For the text-containing cell, return its midpoint in [X, Y] coordinate format. 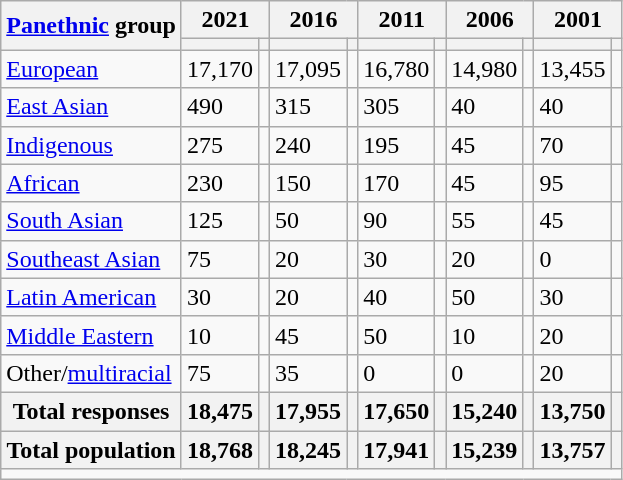
17,955 [308, 411]
305 [396, 107]
Total population [92, 449]
150 [308, 183]
35 [308, 373]
90 [396, 221]
2001 [578, 20]
Southeast Asian [92, 259]
Total responses [92, 411]
70 [572, 145]
Other/multiracial [92, 373]
195 [396, 145]
125 [220, 221]
2021 [225, 20]
African [92, 183]
13,455 [572, 69]
13,757 [572, 449]
18,768 [220, 449]
230 [220, 183]
2016 [314, 20]
95 [572, 183]
South Asian [92, 221]
275 [220, 145]
17,170 [220, 69]
315 [308, 107]
15,239 [484, 449]
17,650 [396, 411]
18,475 [220, 411]
17,941 [396, 449]
18,245 [308, 449]
European [92, 69]
15,240 [484, 411]
14,980 [484, 69]
16,780 [396, 69]
Middle Eastern [92, 335]
55 [484, 221]
Panethnic group [92, 26]
2011 [402, 20]
East Asian [92, 107]
Latin American [92, 297]
240 [308, 145]
2006 [490, 20]
Indigenous [92, 145]
490 [220, 107]
17,095 [308, 69]
170 [396, 183]
13,750 [572, 411]
